From the cell containing the given text, extract its center point as (x, y) coordinate. 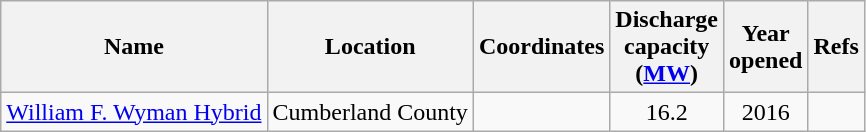
2016 (766, 112)
Name (134, 47)
Coordinates (541, 47)
Location (370, 47)
16.2 (667, 112)
Refs (836, 47)
William F. Wyman Hybrid (134, 112)
Dischargecapacity(MW) (667, 47)
Cumberland County (370, 112)
Yearopened (766, 47)
